Pinpoint the cell where the given text exists, returning its (X, Y) midpoint coordinate. 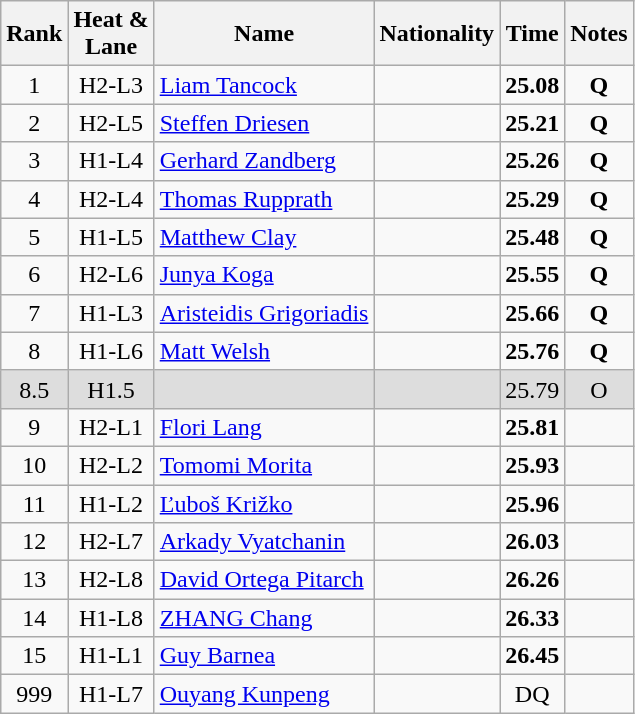
Gerhard Zandberg (264, 161)
Notes (599, 34)
H2-L3 (111, 85)
26.33 (532, 618)
H2-L5 (111, 123)
Name (264, 34)
9 (34, 427)
999 (34, 694)
Flori Lang (264, 427)
Ľuboš Križko (264, 503)
DQ (532, 694)
Junya Koga (264, 275)
25.29 (532, 199)
3 (34, 161)
Heat & Lane (111, 34)
5 (34, 237)
6 (34, 275)
14 (34, 618)
25.48 (532, 237)
Matt Welsh (264, 351)
Tomomi Morita (264, 465)
4 (34, 199)
25.26 (532, 161)
Thomas Rupprath (264, 199)
H2-L2 (111, 465)
25.79 (532, 389)
H1-L4 (111, 161)
H1-L5 (111, 237)
15 (34, 656)
H1-L1 (111, 656)
Nationality (437, 34)
25.55 (532, 275)
26.03 (532, 542)
12 (34, 542)
Liam Tancock (264, 85)
10 (34, 465)
25.66 (532, 313)
Aristeidis Grigoriadis (264, 313)
Time (532, 34)
H1.5 (111, 389)
Steffen Driesen (264, 123)
2 (34, 123)
26.26 (532, 580)
H1-L3 (111, 313)
8.5 (34, 389)
Arkady Vyatchanin (264, 542)
H1-L8 (111, 618)
H1-L6 (111, 351)
25.21 (532, 123)
David Ortega Pitarch (264, 580)
O (599, 389)
25.96 (532, 503)
H2-L4 (111, 199)
Guy Barnea (264, 656)
H1-L7 (111, 694)
H2-L6 (111, 275)
26.45 (532, 656)
25.08 (532, 85)
Matthew Clay (264, 237)
25.93 (532, 465)
H2-L1 (111, 427)
11 (34, 503)
Rank (34, 34)
H1-L2 (111, 503)
Ouyang Kunpeng (264, 694)
25.81 (532, 427)
8 (34, 351)
13 (34, 580)
ZHANG Chang (264, 618)
H2-L8 (111, 580)
25.76 (532, 351)
7 (34, 313)
1 (34, 85)
H2-L7 (111, 542)
